Detect which cell encompasses the target text, then output its [x, y] center coordinate. 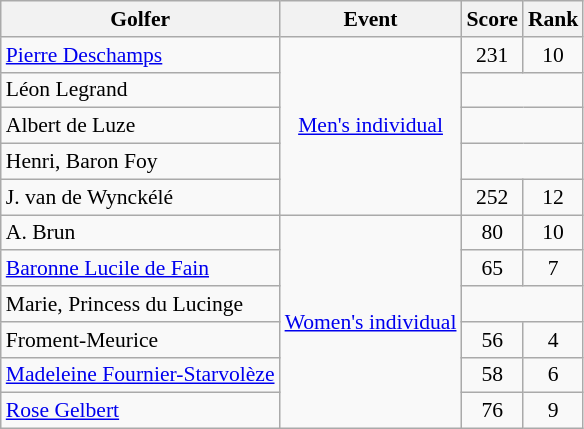
Froment-Meurice [140, 340]
12 [554, 197]
Golfer [140, 19]
Albert de Luze [140, 126]
9 [554, 411]
7 [554, 269]
J. van de Wynckélé [140, 197]
231 [492, 55]
252 [492, 197]
Marie, Princess du Lucinge [140, 304]
Léon Legrand [140, 90]
A. Brun [140, 233]
Men's individual [371, 126]
Baronne Lucile de Fain [140, 269]
80 [492, 233]
Henri, Baron Foy [140, 162]
Madeleine Fournier-Starvolèze [140, 375]
Event [371, 19]
56 [492, 340]
76 [492, 411]
58 [492, 375]
Pierre Deschamps [140, 55]
4 [554, 340]
Women's individual [371, 322]
65 [492, 269]
Rank [554, 19]
Rose Gelbert [140, 411]
Score [492, 19]
6 [554, 375]
